Capture the cell that displays the provided text and extract its [X, Y] central coordinate. 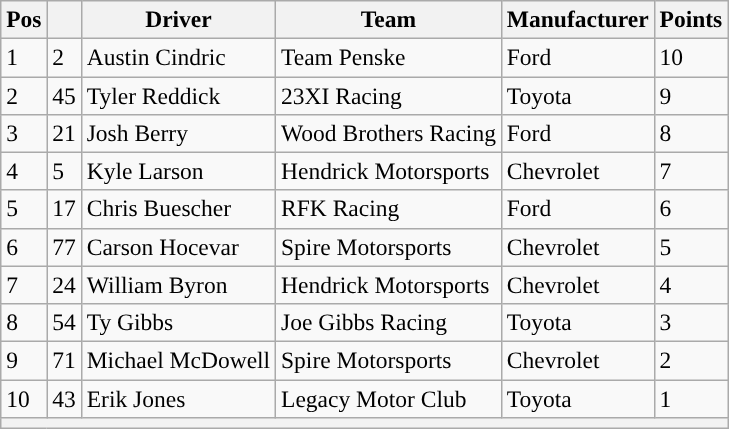
Points [691, 19]
Joe Gibbs Racing [389, 322]
Austin Cindric [178, 57]
17 [64, 209]
71 [64, 360]
Chris Buescher [178, 209]
45 [64, 95]
Tyler Reddick [178, 95]
Erik Jones [178, 398]
Team [389, 19]
Kyle Larson [178, 171]
William Byron [178, 285]
Carson Hocevar [178, 247]
RFK Racing [389, 209]
Ty Gibbs [178, 322]
Driver [178, 19]
54 [64, 322]
Wood Brothers Racing [389, 133]
Team Penske [389, 57]
23XI Racing [389, 95]
21 [64, 133]
24 [64, 285]
43 [64, 398]
Pos [24, 19]
Legacy Motor Club [389, 398]
Michael McDowell [178, 360]
77 [64, 247]
Josh Berry [178, 133]
Manufacturer [578, 19]
